Pinpoint the cell where the given text exists, returning its [X, Y] midpoint coordinate. 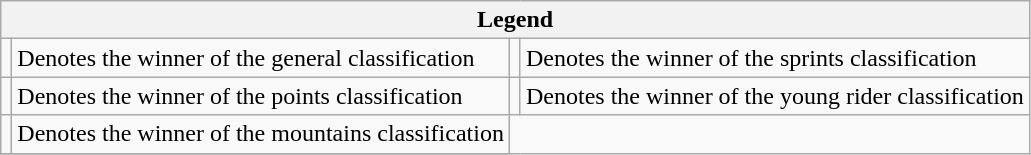
Legend [516, 20]
Denotes the winner of the general classification [261, 58]
Denotes the winner of the sprints classification [774, 58]
Denotes the winner of the mountains classification [261, 134]
Denotes the winner of the points classification [261, 96]
Denotes the winner of the young rider classification [774, 96]
